From the cell containing the given text, extract its center point as (X, Y) coordinate. 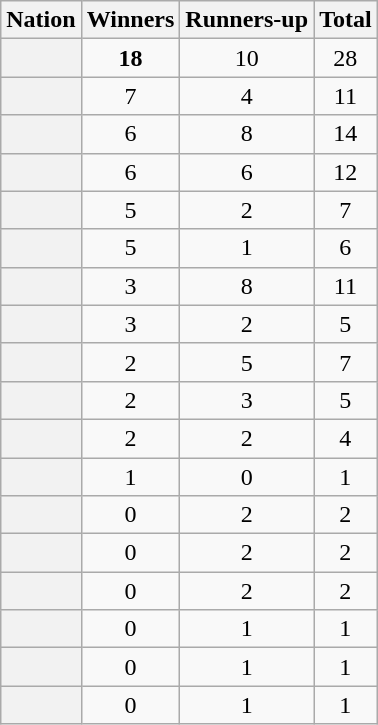
28 (346, 58)
Total (346, 20)
Winners (130, 20)
14 (346, 134)
Runners-up (247, 20)
Nation (41, 20)
10 (247, 58)
12 (346, 172)
18 (130, 58)
